Search for the cell housing the specified text and yield its [x, y] center coordinate. 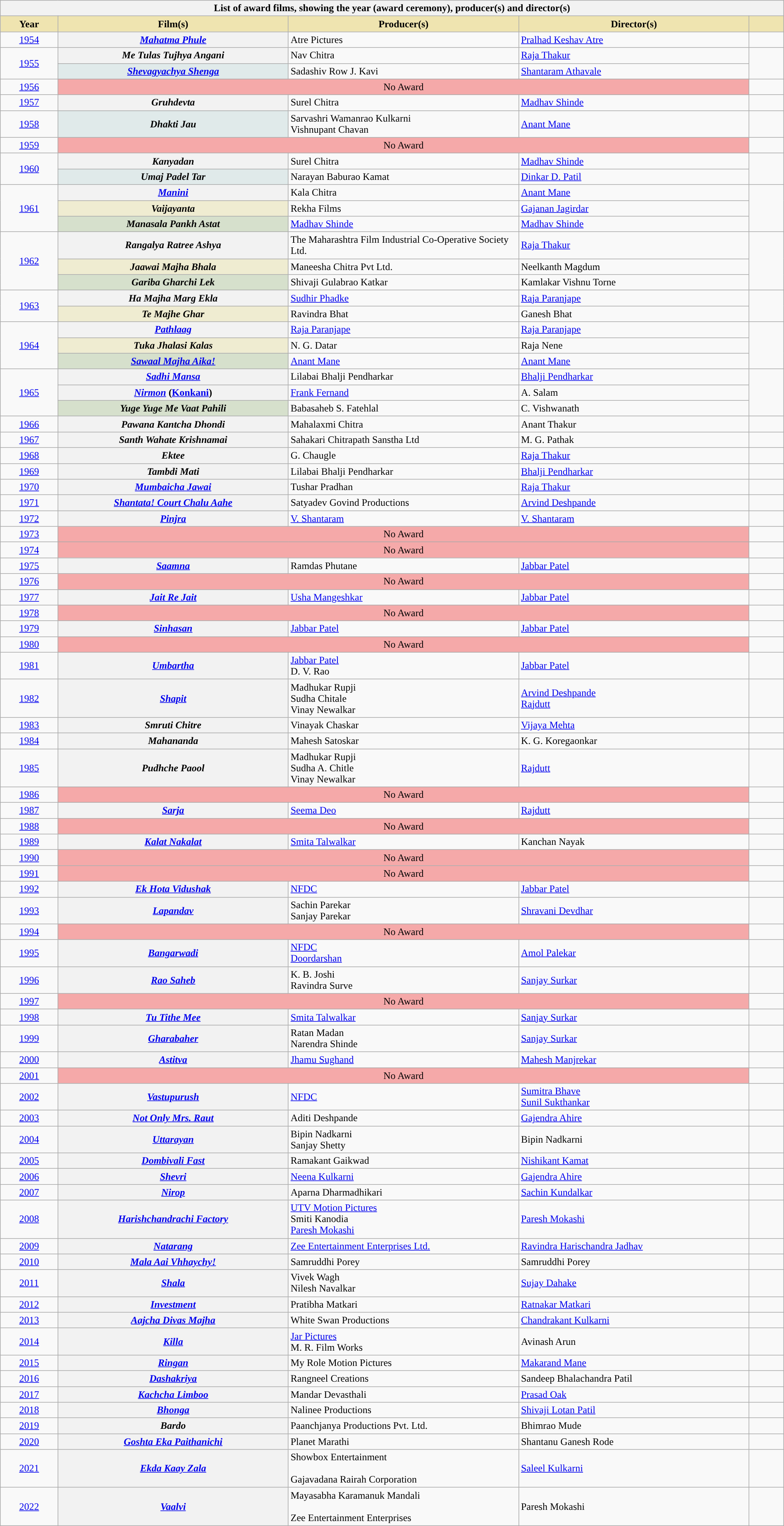
1968 [29, 455]
Sachin ParekarSanjay Parekar [404, 911]
2022 [29, 1507]
Saamna [173, 566]
G. Chaugle [404, 455]
Gariba Gharchi Lek [173, 282]
1960 [29, 169]
1987 [29, 811]
Seema Deo [404, 811]
Makarand Mane [633, 1363]
White Swan Productions [404, 1320]
2005 [29, 1161]
Uttarayan [173, 1140]
1955 [29, 63]
1981 [29, 666]
Pratibha Matkari [404, 1304]
Rangneel Creations [404, 1378]
Showbox Entertainment Gajavadana Rairah Corporation [404, 1469]
Pudhche Paool [173, 768]
1961 [29, 208]
Vijaya Mehta [633, 725]
Shivaji Gulabrao Katkar [404, 282]
Shapit [173, 698]
Usha Mangeshkar [404, 597]
Dinkar D. Patil [633, 177]
Vaijayanta [173, 208]
1956 [29, 87]
Nishikant Kamat [633, 1161]
Dashakriya [173, 1378]
K. B. JoshiRavindra Surve [404, 980]
Ekda Kaay Zala [173, 1469]
1962 [29, 261]
Arvind DeshpandeRajdutt [633, 698]
1990 [29, 858]
Anant Thakur [633, 424]
Tuka Jhalasi Kalas [173, 345]
2019 [29, 1426]
2011 [29, 1283]
Pinjra [173, 519]
2010 [29, 1262]
1978 [29, 613]
Sumitra BhaveSunil Sukthankar [633, 1097]
Sarja [173, 811]
Jabbar PatelD. V. Rao [404, 666]
Jaawai Majha Bhala [173, 267]
Producer(s) [404, 24]
Sarvashri Wamanrao KulkarniVishnupant Chavan [404, 124]
2014 [29, 1342]
Ektee [173, 455]
Umbartha [173, 666]
1982 [29, 698]
Kanyadan [173, 161]
Shantata! Court Chalu Aahe [173, 503]
Vivek WaghNilesh Navalkar [404, 1283]
1994 [29, 932]
Neelkanth Magdum [633, 267]
Bhonga [173, 1410]
2017 [29, 1394]
Bipin NadkarniSanjay Shetty [404, 1140]
Sinhasan [173, 629]
Mahesh Satoskar [404, 741]
1973 [29, 534]
NFDC Doordarshan [404, 953]
1958 [29, 124]
1971 [29, 503]
N. G. Datar [404, 345]
Avinash Arun [633, 1342]
Mumbaicha Jawai [173, 487]
Frank Fernand [404, 392]
Killa [173, 1342]
Investment [173, 1304]
Te Majhe Ghar [173, 314]
Year [29, 24]
List of award films, showing the year (award ceremony), producer(s) and director(s) [392, 8]
Ganesh Bhat [633, 314]
1995 [29, 953]
1980 [29, 644]
Mala Aai Vhhaychy! [173, 1262]
Planet Marathi [404, 1442]
Jait Re Jait [173, 597]
Tu Tithe Mee [173, 1017]
1985 [29, 768]
Gharabaher [173, 1038]
1970 [29, 487]
1969 [29, 471]
1975 [29, 566]
Bipin Nadkarni [633, 1140]
2004 [29, 1140]
UTV Motion PicturesSmiti KanodiaParesh Mokashi [404, 1219]
Atre Pictures [404, 40]
Raja Nene [633, 345]
2007 [29, 1192]
Shala [173, 1283]
1992 [29, 889]
Shantanu Ganesh Rode [633, 1442]
Satyadev Govind Productions [404, 503]
1988 [29, 826]
Dhakti Jau [173, 124]
Ringan [173, 1363]
1979 [29, 629]
Shevri [173, 1177]
Mahesh Manjrekar [633, 1060]
Manini [173, 192]
Madhukar RupjiSudha A. ChitleVinay Newalkar [404, 768]
2009 [29, 1246]
Shivaji Lotan Patil [633, 1410]
Shravani Devdhar [633, 911]
Rekha Films [404, 208]
1976 [29, 581]
Ravindra Harischandra Jadhav [633, 1246]
Chandrakant Kulkarni [633, 1320]
Nirmon (Konkani) [173, 392]
2015 [29, 1363]
1998 [29, 1017]
Prasad Oak [633, 1394]
1966 [29, 424]
2000 [29, 1060]
Film(s) [173, 24]
Manasala Pankh Astat [173, 224]
Kala Chitra [404, 192]
Ravindra Bhat [404, 314]
1983 [29, 725]
Rangalya Ratree Ashya [173, 246]
Aparna Dharmadhikari [404, 1192]
1999 [29, 1038]
Madhukar RupjiSudha ChitaleVinay Newalkar [404, 698]
Sudhir Phadke [404, 298]
Lapandav [173, 911]
Shevagyachya Shenga [173, 71]
C. Vishwanath [633, 408]
2006 [29, 1177]
Saleel Kulkarni [633, 1469]
1963 [29, 306]
Kanchan Nayak [633, 842]
Aajcha Divas Majha [173, 1320]
Astitva [173, 1060]
Mayasabha Karamanuk Mandali Zee Entertainment Enterprises [404, 1507]
Sahakari Chitrapath Sanstha Ltd [404, 440]
Amol Palekar [633, 953]
1986 [29, 795]
Narayan Baburao Kamat [404, 177]
2020 [29, 1442]
1996 [29, 980]
Gruhdevta [173, 103]
Ek Hota Vidushak [173, 889]
Jar PicturesM. R. Film Works [404, 1342]
Yuge Yuge Me Vaat Pahili [173, 408]
Harishchandrachi Factory [173, 1219]
Arvind Deshpande [633, 503]
Mahalaxmi Chitra [404, 424]
Santh Wahate Krishnamai [173, 440]
Maneesha Chitra Pvt Ltd. [404, 267]
Ha Majha Marg Ekla [173, 298]
Pralhad Keshav Atre [633, 40]
Vinayak Chaskar [404, 725]
Bangarwadi [173, 953]
2001 [29, 1076]
A. Salam [633, 392]
1959 [29, 145]
K. G. Koregaonkar [633, 741]
Director(s) [633, 24]
Kachcha Limboo [173, 1394]
Mandar Devasthali [404, 1394]
Sachin Kundalkar [633, 1192]
2018 [29, 1410]
1964 [29, 345]
Rao Saheb [173, 980]
2003 [29, 1118]
Bardo [173, 1426]
My Role Motion Pictures [404, 1363]
Nirop [173, 1192]
1977 [29, 597]
1965 [29, 392]
Tambdi Mati [173, 471]
2013 [29, 1320]
Kalat Nakalat [173, 842]
1957 [29, 103]
1972 [29, 519]
Shantaram Athavale [633, 71]
1991 [29, 873]
M. G. Pathak [633, 440]
Neena Kulkarni [404, 1177]
Vastupurush [173, 1097]
Aditi Deshpande [404, 1118]
1997 [29, 1001]
Gajanan Jagirdar [633, 208]
Smruti Chitre [173, 725]
1984 [29, 741]
Sadashiv Row J. Kavi [404, 71]
2012 [29, 1304]
Sandeep Bhalachandra Patil [633, 1378]
Sadhi Mansa [173, 377]
Vaalvi [173, 1507]
Zee Entertainment Enterprises Ltd. [404, 1246]
The Maharashtra Film Industrial Co-Operative Society Ltd. [404, 246]
Kamlakar Vishnu Torne [633, 282]
Natarang [173, 1246]
Pathlaag [173, 330]
2002 [29, 1097]
Not Only Mrs. Raut [173, 1118]
Paanchjanya Productions Pvt. Ltd. [404, 1426]
Umaj Padel Tar [173, 177]
Dombivali Fast [173, 1161]
Ramdas Phutane [404, 566]
Me Tulas Tujhya Angani [173, 55]
2016 [29, 1378]
Sujay Dahake [633, 1283]
1993 [29, 911]
Jhamu Sughand [404, 1060]
Goshta Eka Paithanichi [173, 1442]
Ramakant Gaikwad [404, 1161]
1989 [29, 842]
2021 [29, 1469]
Ratan MadanNarendra Shinde [404, 1038]
Sawaal Majha Aika! [173, 361]
Nav Chitra [404, 55]
Bhimrao Mude [633, 1426]
Nalinee Productions [404, 1410]
Ratnakar Matkari [633, 1304]
Pawana Kantcha Dhondi [173, 424]
Mahananda [173, 741]
Mahatma Phule [173, 40]
Babasaheb S. Fatehlal [404, 408]
Tushar Pradhan [404, 487]
2008 [29, 1219]
1967 [29, 440]
1974 [29, 550]
1954 [29, 40]
